For the text-containing cell, return its midpoint in [x, y] coordinate format. 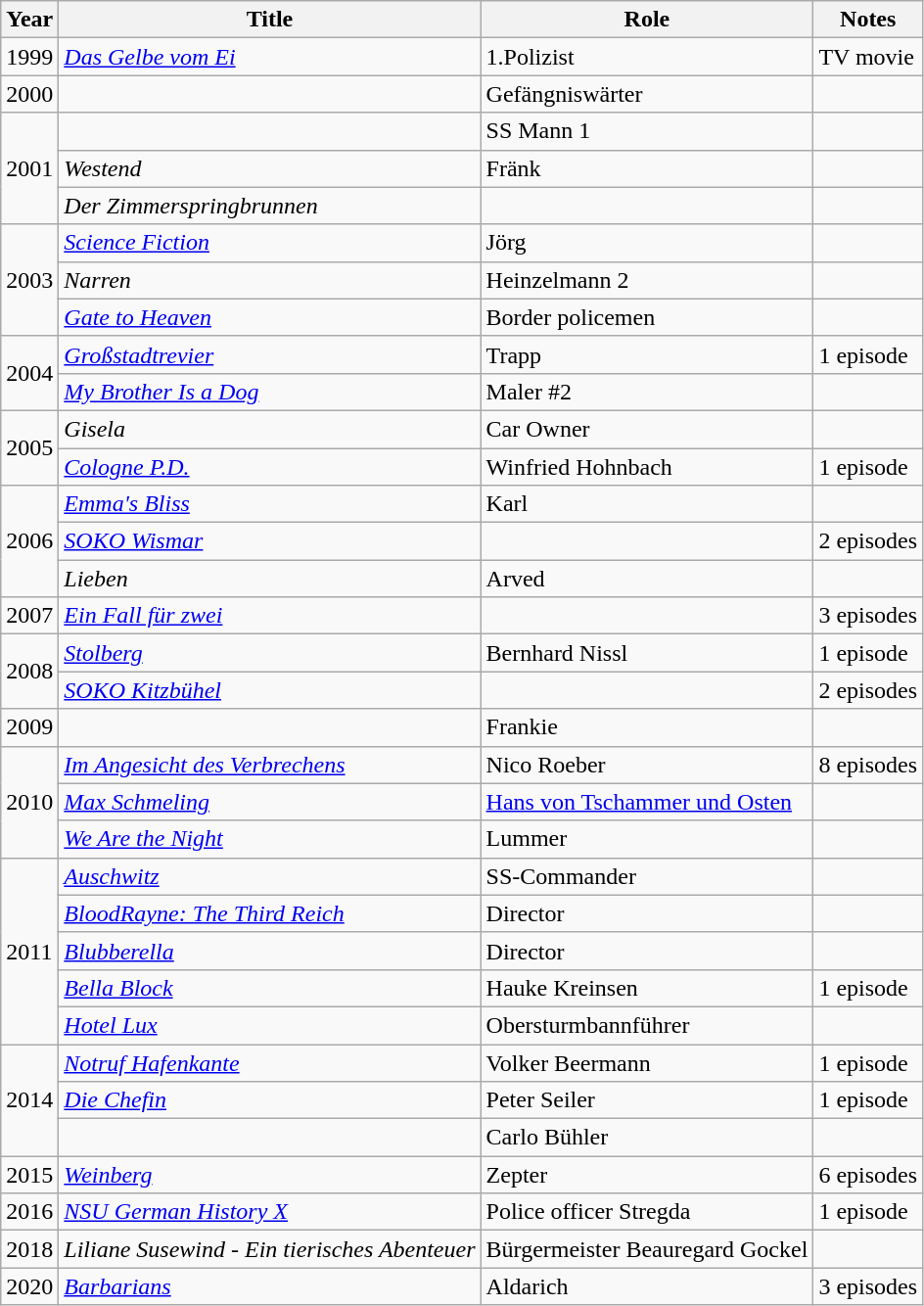
Lummer [647, 839]
2020 [29, 1286]
Max Schmeling [270, 802]
Gefängniswärter [647, 94]
SOKO Kitzbühel [270, 690]
Notruf Hafenkante [270, 1062]
Barbarians [270, 1286]
Emma's Bliss [270, 504]
My Brother Is a Dog [270, 392]
Hotel Lux [270, 1025]
Science Fiction [270, 243]
Carlo Bühler [647, 1138]
Lieben [270, 579]
Gisela [270, 429]
Border policemen [647, 317]
Aldarich [647, 1286]
Arved [647, 579]
Jörg [647, 243]
Bürgermeister Beauregard Gockel [647, 1249]
2014 [29, 1099]
Der Zimmerspringbrunnen [270, 206]
Narren [270, 280]
2018 [29, 1249]
Hauke Kreinsen [647, 988]
Zepter [647, 1175]
Peter Seiler [647, 1100]
Bella Block [270, 988]
2008 [29, 672]
1.Polizist [647, 57]
TV movie [868, 57]
1999 [29, 57]
2010 [29, 802]
2005 [29, 447]
2015 [29, 1175]
Notes [868, 20]
6 episodes [868, 1175]
Großstadtrevier [270, 354]
Das Gelbe vom Ei [270, 57]
BloodRayne: The Third Reich [270, 913]
Ein Fall für zwei [270, 616]
Stolberg [270, 653]
Car Owner [647, 429]
Winfried Hohnbach [647, 467]
2007 [29, 616]
Nico Roeber [647, 765]
Auschwitz [270, 876]
Year [29, 20]
2003 [29, 280]
Westend [270, 168]
We Are the Night [270, 839]
Gate to Heaven [270, 317]
SS Mann 1 [647, 131]
Blubberella [270, 951]
Bernhard Nissl [647, 653]
NSU German History X [270, 1212]
Obersturmbannführer [647, 1025]
Frankie [647, 727]
Maler #2 [647, 392]
2009 [29, 727]
Liliane Susewind - Ein tierisches Abenteuer [270, 1249]
Title [270, 20]
Volker Beermann [647, 1062]
Fränk [647, 168]
Die Chefin [270, 1100]
Hans von Tschammer und Osten [647, 802]
Cologne P.D. [270, 467]
Im Angesicht des Verbrechens [270, 765]
SOKO Wismar [270, 541]
8 episodes [868, 765]
Role [647, 20]
Karl [647, 504]
Weinberg [270, 1175]
2004 [29, 373]
2016 [29, 1212]
2000 [29, 94]
Trapp [647, 354]
2001 [29, 168]
Police officer Stregda [647, 1212]
2006 [29, 541]
2011 [29, 951]
Heinzelmann 2 [647, 280]
SS-Commander [647, 876]
